Return (x, y) of the center of cell containing provided text 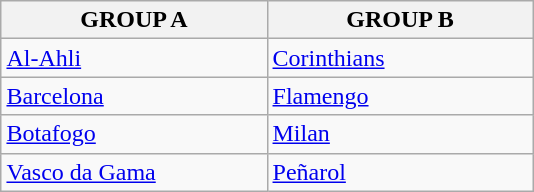
Flamengo (400, 96)
Vasco da Gama (134, 172)
Barcelona (134, 96)
Peñarol (400, 172)
Al-Ahli (134, 58)
Botafogo (134, 134)
GROUP A (134, 20)
GROUP B (400, 20)
Corinthians (400, 58)
Milan (400, 134)
